Find where the given text appears and provide that cell's center as (X, Y) coordinate. 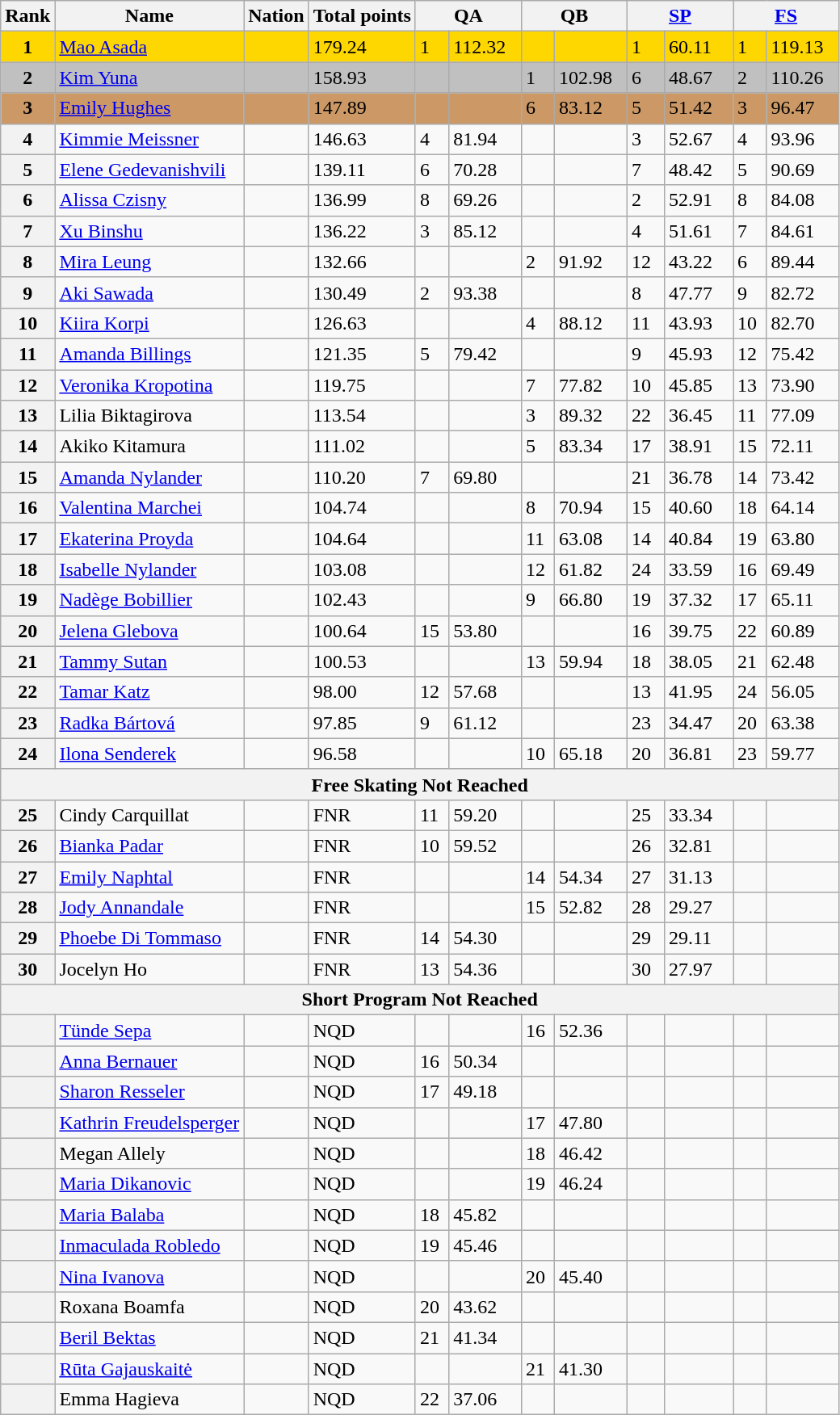
Ekaterina Proyda (149, 539)
81.94 (485, 139)
75.42 (803, 354)
64.14 (803, 508)
Tünde Sepa (149, 1031)
136.99 (362, 200)
147.89 (362, 108)
Tamar Katz (149, 692)
45.93 (698, 354)
Kimmie Meissner (149, 139)
96.58 (362, 754)
121.35 (362, 354)
Akiko Kitamura (149, 447)
110.20 (362, 477)
41.95 (698, 692)
FS (787, 16)
Radka Bártová (149, 723)
89.32 (590, 416)
Emily Hughes (149, 108)
84.61 (803, 231)
38.91 (698, 447)
39.75 (698, 631)
65.11 (803, 600)
83.12 (590, 108)
27.97 (698, 969)
84.08 (803, 200)
146.63 (362, 139)
179.24 (362, 47)
Xu Binshu (149, 231)
Kiira Korpi (149, 323)
41.34 (485, 1337)
40.60 (698, 508)
54.34 (590, 876)
77.09 (803, 416)
91.92 (590, 262)
Elene Gedevanishvili (149, 170)
73.42 (803, 477)
Nadège Bobillier (149, 600)
43.22 (698, 262)
36.81 (698, 754)
Anna Bernauer (149, 1061)
Isabelle Nylander (149, 569)
119.13 (803, 47)
53.80 (485, 631)
45.85 (698, 385)
Rank (27, 16)
59.20 (485, 815)
56.05 (803, 692)
47.80 (590, 1123)
46.42 (590, 1153)
112.32 (485, 47)
73.90 (803, 385)
Phoebe Di Tommaso (149, 938)
Rūta Gajauskaitė (149, 1369)
60.89 (803, 631)
96.47 (803, 108)
47.77 (698, 292)
Bianka Padar (149, 846)
Valentina Marchei (149, 508)
104.64 (362, 539)
62.48 (803, 661)
37.32 (698, 600)
48.42 (698, 170)
SP (680, 16)
43.62 (485, 1307)
48.67 (698, 78)
Mao Asada (149, 47)
40.84 (698, 539)
Maria Balaba (149, 1215)
93.38 (485, 292)
85.12 (485, 231)
63.38 (803, 723)
102.43 (362, 600)
113.54 (362, 416)
Jocelyn Ho (149, 969)
54.30 (485, 938)
59.94 (590, 661)
102.98 (590, 78)
111.02 (362, 447)
69.26 (485, 200)
Emma Hagieva (149, 1400)
52.67 (698, 139)
49.18 (485, 1092)
90.69 (803, 170)
Cindy Carquillat (149, 815)
66.80 (590, 600)
QA (468, 16)
82.72 (803, 292)
Sharon Resseler (149, 1092)
34.47 (698, 723)
103.08 (362, 569)
38.05 (698, 661)
54.36 (485, 969)
60.11 (698, 47)
132.66 (362, 262)
37.06 (485, 1400)
Ilona Senderek (149, 754)
31.13 (698, 876)
50.34 (485, 1061)
52.36 (590, 1031)
70.28 (485, 170)
158.93 (362, 78)
46.24 (590, 1184)
51.61 (698, 231)
Short Program Not Reached (420, 1000)
100.64 (362, 631)
59.52 (485, 846)
130.49 (362, 292)
Inmaculada Robledo (149, 1245)
Nation (276, 16)
Roxana Boamfa (149, 1307)
72.11 (803, 447)
Total points (362, 16)
97.85 (362, 723)
Lilia Biktagirova (149, 416)
79.42 (485, 354)
69.49 (803, 569)
Veronika Kropotina (149, 385)
52.91 (698, 200)
77.82 (590, 385)
139.11 (362, 170)
52.82 (590, 908)
61.82 (590, 569)
Free Skating Not Reached (420, 784)
29.27 (698, 908)
32.81 (698, 846)
Amanda Nylander (149, 477)
41.30 (590, 1369)
Maria Dikanovic (149, 1184)
104.74 (362, 508)
51.42 (698, 108)
Jody Annandale (149, 908)
Amanda Billings (149, 354)
63.08 (590, 539)
88.12 (590, 323)
29.11 (698, 938)
Nina Ivanova (149, 1276)
119.75 (362, 385)
65.18 (590, 754)
98.00 (362, 692)
Alissa Czisny (149, 200)
Name (149, 16)
57.68 (485, 692)
Emily Naphtal (149, 876)
36.45 (698, 416)
83.34 (590, 447)
Jelena Glebova (149, 631)
33.34 (698, 815)
36.78 (698, 477)
136.22 (362, 231)
61.12 (485, 723)
Kim Yuna (149, 78)
Kathrin Freudelsperger (149, 1123)
110.26 (803, 78)
70.94 (590, 508)
45.82 (485, 1215)
Beril Bektas (149, 1337)
100.53 (362, 661)
Aki Sawada (149, 292)
82.70 (803, 323)
Megan Allely (149, 1153)
43.93 (698, 323)
126.63 (362, 323)
89.44 (803, 262)
45.46 (485, 1245)
Mira Leung (149, 262)
QB (573, 16)
93.96 (803, 139)
69.80 (485, 477)
Tammy Sutan (149, 661)
45.40 (590, 1276)
63.80 (803, 539)
59.77 (803, 754)
33.59 (698, 569)
